For the text-containing cell, return its midpoint in [x, y] coordinate format. 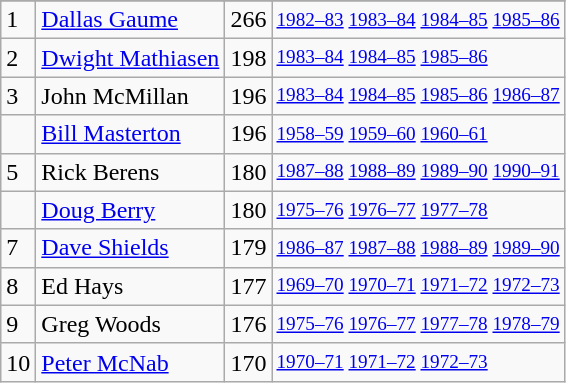
177 [248, 286]
1982–83 1983–84 1984–85 1985–86 [418, 20]
179 [248, 248]
Dwight Mathiasen [130, 58]
266 [248, 20]
5 [18, 172]
Peter McNab [130, 362]
1 [18, 20]
1983–84 1984–85 1985–86 1986–87 [418, 96]
170 [248, 362]
9 [18, 324]
John McMillan [130, 96]
Ed Hays [130, 286]
1975–76 1976–77 1977–78 [418, 210]
Bill Masterton [130, 134]
8 [18, 286]
Doug Berry [130, 210]
198 [248, 58]
1983–84 1984–85 1985–86 [418, 58]
1975–76 1976–77 1977–78 1978–79 [418, 324]
10 [18, 362]
1970–71 1971–72 1972–73 [418, 362]
1969–70 1970–71 1971–72 1972–73 [418, 286]
7 [18, 248]
2 [18, 58]
Dave Shields [130, 248]
Dallas Gaume [130, 20]
1958–59 1959–60 1960–61 [418, 134]
176 [248, 324]
1987–88 1988–89 1989–90 1990–91 [418, 172]
Rick Berens [130, 172]
1986–87 1987–88 1988–89 1989–90 [418, 248]
Greg Woods [130, 324]
3 [18, 96]
